From the cell containing the given text, extract its center point as (x, y) coordinate. 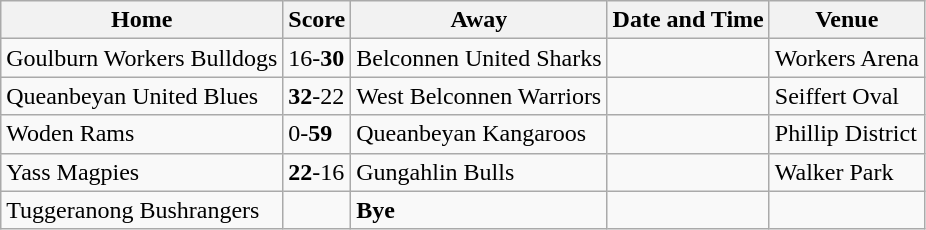
Walker Park (846, 172)
Bye (479, 210)
22-16 (317, 172)
Score (317, 20)
Seiffert Oval (846, 96)
West Belconnen Warriors (479, 96)
0-59 (317, 134)
32-22 (317, 96)
Queanbeyan United Blues (142, 96)
Woden Rams (142, 134)
Belconnen United Sharks (479, 58)
Workers Arena (846, 58)
Yass Magpies (142, 172)
Home (142, 20)
Goulburn Workers Bulldogs (142, 58)
Date and Time (688, 20)
16-30 (317, 58)
Phillip District (846, 134)
Tuggeranong Bushrangers (142, 210)
Away (479, 20)
Queanbeyan Kangaroos (479, 134)
Gungahlin Bulls (479, 172)
Venue (846, 20)
